Scan for the cell matching the given text and deliver its [X, Y] coordinate at center. 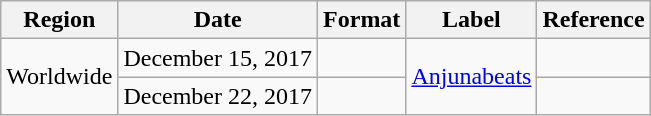
Label [472, 20]
December 15, 2017 [218, 58]
Format [362, 20]
Anjunabeats [472, 77]
Worldwide [60, 77]
December 22, 2017 [218, 96]
Date [218, 20]
Region [60, 20]
Reference [594, 20]
